Identify which cell holds the provided text, then report its (x, y) central coordinate. 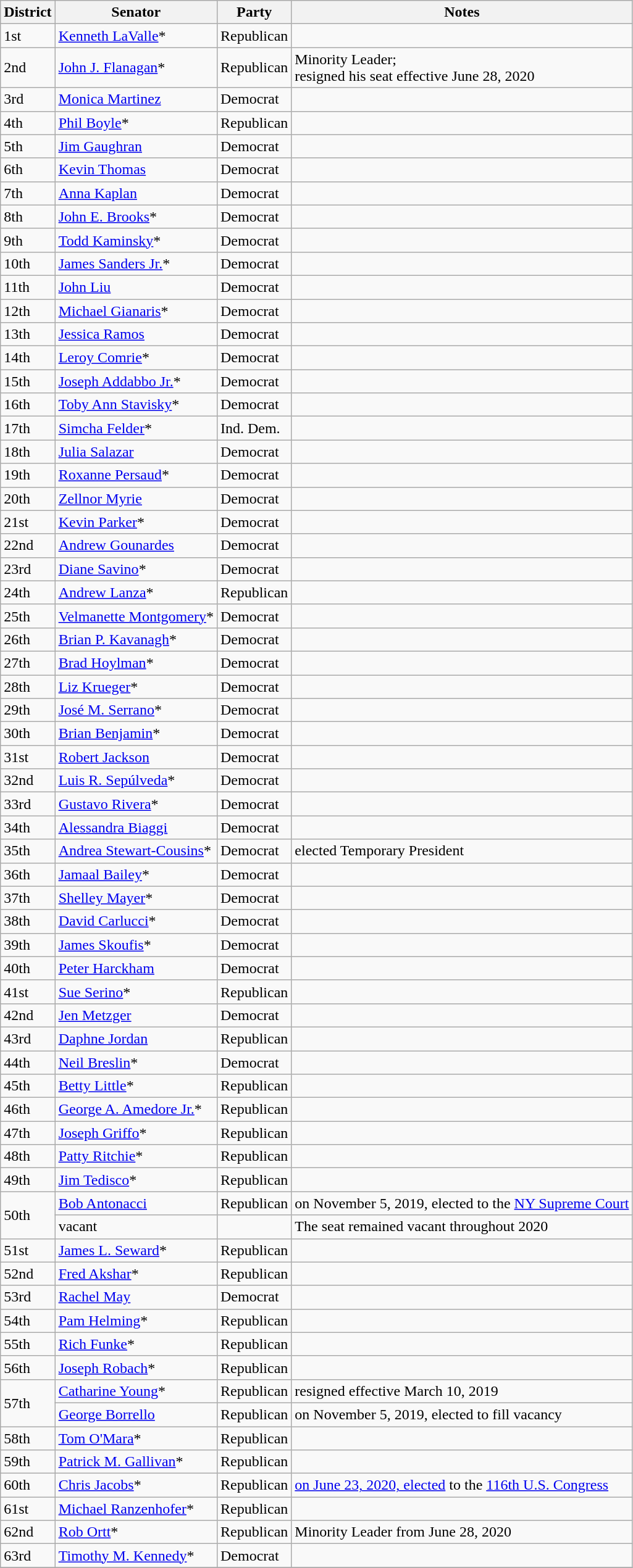
James L. Seward* (136, 1250)
Patty Ritchie* (136, 1156)
Daphne Jordan (136, 1039)
vacant (136, 1227)
Brian Benjamin* (136, 734)
10th (28, 263)
Todd Kaminsky* (136, 240)
Simcha Felder* (136, 428)
23rd (28, 569)
29th (28, 710)
Joseph Robach* (136, 1367)
elected Temporary President (462, 851)
John E. Brooks* (136, 217)
Michael Ranzenhofer* (136, 1509)
on November 5, 2019, elected to the NY Supreme Court (462, 1203)
50th (28, 1215)
58th (28, 1438)
3rd (28, 99)
48th (28, 1156)
Joseph Griffo* (136, 1133)
59th (28, 1462)
11th (28, 287)
37th (28, 898)
Catharine Young* (136, 1391)
Peter Harckham (136, 968)
39th (28, 945)
David Carlucci* (136, 921)
41st (28, 992)
Jessica Ramos (136, 334)
4th (28, 123)
Bob Antonacci (136, 1203)
46th (28, 1110)
Julia Salazar (136, 452)
Fred Akshar* (136, 1274)
Rich Funke* (136, 1344)
40th (28, 968)
26th (28, 639)
36th (28, 874)
Zellnor Myrie (136, 499)
Rachel May (136, 1297)
55th (28, 1344)
53rd (28, 1297)
Pam Helming* (136, 1321)
43rd (28, 1039)
9th (28, 240)
Timothy M. Kennedy* (136, 1556)
Shelley Mayer* (136, 898)
Luis R. Sepúlveda* (136, 781)
Joseph Addabbo Jr.* (136, 381)
8th (28, 217)
Jamaal Bailey* (136, 874)
33rd (28, 804)
Andrea Stewart-Cousins* (136, 851)
47th (28, 1133)
Tom O'Mara* (136, 1438)
Roxanne Persaud* (136, 475)
54th (28, 1321)
Phil Boyle* (136, 123)
resigned effective March 10, 2019 (462, 1391)
5th (28, 146)
Alessandra Biaggi (136, 828)
Gustavo Rivera* (136, 804)
Notes (462, 12)
7th (28, 193)
14th (28, 358)
Jim Gaughran (136, 146)
Minority Leader from June 28, 2020 (462, 1532)
62nd (28, 1532)
18th (28, 452)
17th (28, 428)
Neil Breslin* (136, 1062)
12th (28, 310)
James Skoufis* (136, 945)
56th (28, 1367)
Rob Ortt* (136, 1532)
Kenneth LaValle* (136, 36)
Anna Kaplan (136, 193)
Jen Metzger (136, 1015)
28th (28, 687)
Betty Little* (136, 1086)
49th (28, 1180)
George Borrello (136, 1414)
2nd (28, 68)
25th (28, 616)
51st (28, 1250)
District (28, 12)
Patrick M. Gallivan* (136, 1462)
Sue Serino* (136, 992)
32nd (28, 781)
52nd (28, 1274)
Ind. Dem. (254, 428)
57th (28, 1403)
Monica Martinez (136, 99)
Party (254, 12)
30th (28, 734)
13th (28, 334)
on November 5, 2019, elected to fill vacancy (462, 1414)
15th (28, 381)
Velmanette Montgomery* (136, 616)
James Sanders Jr.* (136, 263)
60th (28, 1485)
6th (28, 170)
22nd (28, 545)
Chris Jacobs* (136, 1485)
Leroy Comrie* (136, 358)
on June 23, 2020, elected to the 116th U.S. Congress (462, 1485)
Andrew Lanza* (136, 592)
Brad Hoylman* (136, 663)
John J. Flanagan* (136, 68)
45th (28, 1086)
34th (28, 828)
Liz Krueger* (136, 687)
24th (28, 592)
George A. Amedore Jr.* (136, 1110)
38th (28, 921)
Michael Gianaris* (136, 310)
35th (28, 851)
José M. Serrano* (136, 710)
20th (28, 499)
Robert Jackson (136, 757)
1st (28, 36)
16th (28, 405)
44th (28, 1062)
The seat remained vacant throughout 2020 (462, 1227)
Toby Ann Stavisky* (136, 405)
Brian P. Kavanagh* (136, 639)
61st (28, 1509)
27th (28, 663)
Senator (136, 12)
Diane Savino* (136, 569)
21st (28, 522)
63rd (28, 1556)
Kevin Thomas (136, 170)
John Liu (136, 287)
Minority Leader; resigned his seat effective June 28, 2020 (462, 68)
Jim Tedisco* (136, 1180)
31st (28, 757)
42nd (28, 1015)
19th (28, 475)
Kevin Parker* (136, 522)
Andrew Gounardes (136, 545)
